Output the (x, y) coordinate of the center of the cell containing the given text.  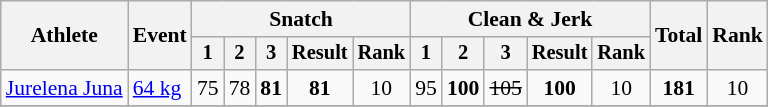
75 (208, 88)
64 kg (160, 88)
95 (426, 88)
Event (160, 36)
181 (678, 88)
78 (240, 88)
Clean & Jerk (530, 19)
105 (506, 88)
Athlete (64, 36)
Jurelena Juna (64, 88)
Total (678, 36)
Snatch (301, 19)
